Capture the cell that displays the provided text and extract its (x, y) central coordinate. 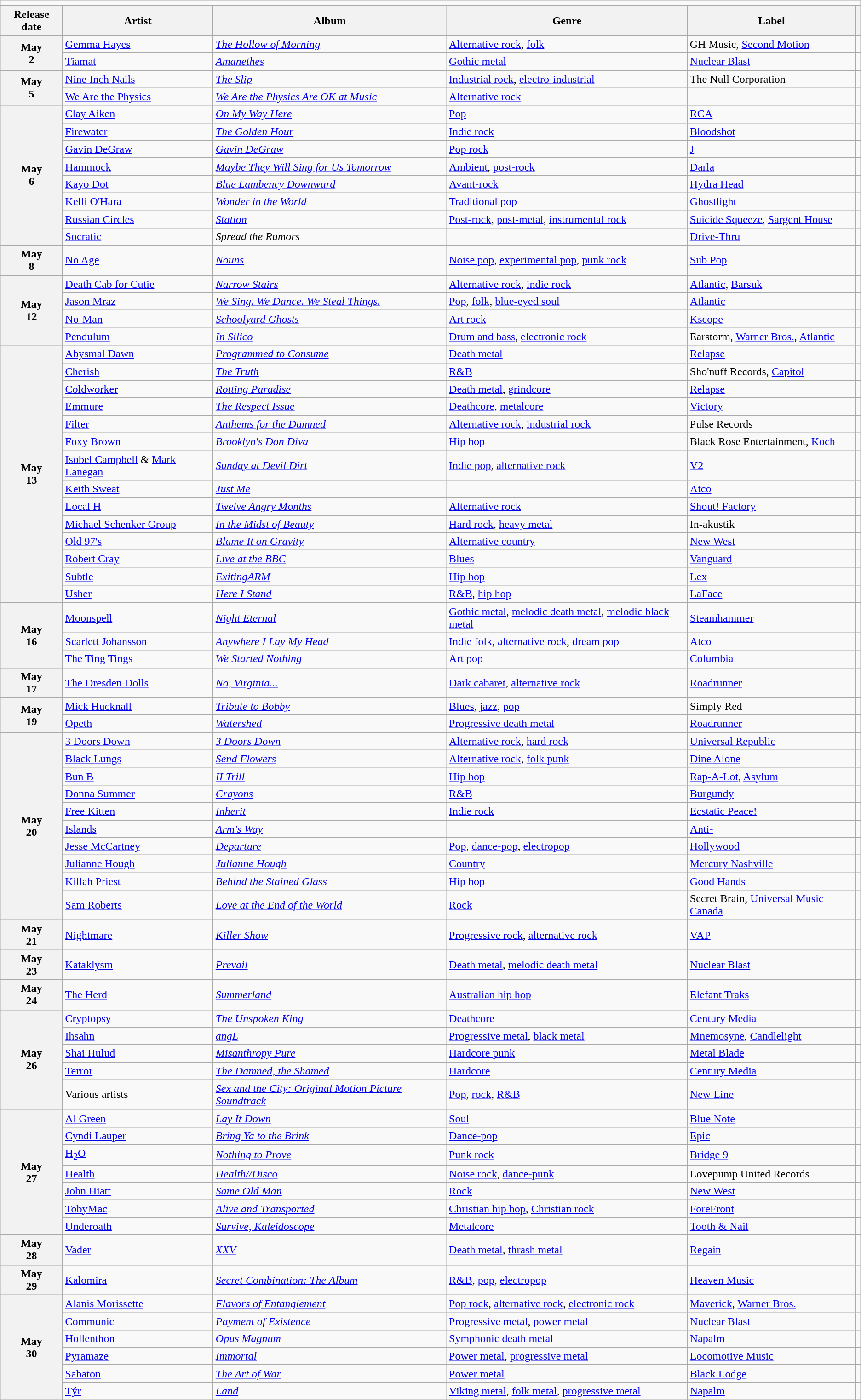
Tooth & Nail (771, 1226)
Ghostlight (771, 201)
Dark cabaret, alternative rock (567, 682)
Deathcore, metalcore (567, 406)
Blame It on Gravity (329, 542)
Hollenthon (138, 1338)
Inherit (329, 811)
Live at the BBC (329, 559)
Viking metal, folk metal, progressive metal (567, 1391)
Nothing to Prove (329, 1154)
Michael Schenker Group (138, 524)
Pop rock (567, 149)
Opeth (138, 724)
Robert Cray (138, 559)
May21 (31, 935)
In-akustik (771, 524)
Death Cab for Cutie (138, 284)
Moonspell (138, 618)
Nine Inch Nails (138, 79)
Islands (138, 829)
No-Man (138, 319)
Progressive death metal (567, 724)
Earstorm, Warner Bros., Atlantic (771, 337)
Lay It Down (329, 1118)
Elefant Traks (771, 995)
Darla (771, 166)
Noise rock, dance-punk (567, 1174)
Vanguard (771, 559)
V2 (771, 465)
Týr (138, 1391)
Maybe They Will Sing for Us Tomorrow (329, 166)
Locomotive Music (771, 1356)
Release date (31, 20)
Pop, rock, R&B (567, 1094)
Metalcore (567, 1226)
Traditional pop (567, 201)
Clay Aiken (138, 114)
May26 (31, 1059)
Blue Lambency Downward (329, 184)
No, Virginia... (329, 682)
ExitingARM (329, 577)
Hollywood (771, 846)
Old 97's (138, 542)
Opus Magnum (329, 1338)
Indie folk, alternative rock, dream pop (567, 641)
Bun B (138, 776)
Crayons (329, 794)
Artist (138, 20)
Immortal (329, 1356)
Black Lungs (138, 759)
Rotting Paradise (329, 389)
Behind the Stained Glass (329, 881)
Sam Roberts (138, 905)
Punk rock (567, 1154)
Kalomira (138, 1280)
Isobel Campbell & Mark Lanegan (138, 465)
Suicide Squeeze, Sargent House (771, 219)
Victory (771, 406)
Kayo Dot (138, 184)
XXV (329, 1250)
Cherish (138, 371)
R&B, pop, electropop (567, 1280)
Drive-Thru (771, 237)
Pop rock, alternative rock, electronic rock (567, 1303)
May8 (31, 260)
Jesse McCartney (138, 846)
Art pop (567, 659)
May30 (31, 1347)
Keith Sweat (138, 489)
The Hollow of Morning (329, 44)
Heaven Music (771, 1280)
Health (138, 1174)
Anthems for the Damned (329, 424)
Progressive metal, power metal (567, 1321)
Alternative rock, industrial rock (567, 424)
Kscope (771, 319)
R&B, hip hop (567, 594)
angL (329, 1036)
Sho'nuff Records, Capitol (771, 371)
Universal Republic (771, 741)
Mercury Nashville (771, 864)
Communic (138, 1321)
May23 (31, 965)
Socratic (138, 237)
Watershed (329, 724)
Jason Mraz (138, 302)
Shai Hulud (138, 1053)
II Trill (329, 776)
Survive, Kaleidoscope (329, 1226)
H2O (138, 1154)
Pendulum (138, 337)
Payment of Existence (329, 1321)
No Age (138, 260)
Ihsahn (138, 1036)
Genre (567, 20)
Simply Red (771, 706)
Coldworker (138, 389)
Pop (567, 114)
Abysmal Dawn (138, 354)
Bridge 9 (771, 1154)
Power metal, progressive metal (567, 1356)
The Truth (329, 371)
Schoolyard Ghosts (329, 319)
Black Rose Entertainment, Koch (771, 441)
Firewater (138, 131)
Black Lodge (771, 1373)
Alternative country (567, 542)
Death metal, melodic death metal (567, 965)
May24 (31, 995)
May17 (31, 682)
In the Midst of Beauty (329, 524)
May16 (31, 635)
Sabaton (138, 1373)
Kataklysm (138, 965)
Nightmare (138, 935)
Hardcore punk (567, 1053)
Tribute to Bobby (329, 706)
In Silico (329, 337)
Night Eternal (329, 618)
Symphonic death metal (567, 1338)
Anywhere I Lay My Head (329, 641)
Good Hands (771, 881)
Atlantic, Barsuk (771, 284)
The Damned, the Shamed (329, 1071)
Dance-pop (567, 1136)
Spread the Rumors (329, 237)
Progressive metal, black metal (567, 1036)
Secret Combination: The Album (329, 1280)
Epic (771, 1136)
The Art of War (329, 1373)
Regain (771, 1250)
Health//Disco (329, 1174)
Local H (138, 506)
Kelli O'Hara (138, 201)
TobyMac (138, 1209)
Al Green (138, 1118)
Death metal (567, 354)
May27 (31, 1172)
Brooklyn's Don Diva (329, 441)
Donna Summer (138, 794)
Maverick, Warner Bros. (771, 1303)
New Line (771, 1094)
Secret Brain, Universal Music Canada (771, 905)
Album (329, 20)
Gemma Hayes (138, 44)
Narrow Stairs (329, 284)
Subtle (138, 577)
John Hiatt (138, 1191)
Pulse Records (771, 424)
Just Me (329, 489)
Anti- (771, 829)
Land (329, 1391)
Bloodshot (771, 131)
Power metal (567, 1373)
May29 (31, 1280)
Steamhammer (771, 618)
Industrial rock, electro-industrial (567, 79)
Art rock (567, 319)
Sunday at Devil Dirt (329, 465)
We Sing. We Dance. We Steal Things. (329, 302)
May19 (31, 715)
Pop, folk, blue-eyed soul (567, 302)
Bring Ya to the Brink (329, 1136)
Misanthropy Pure (329, 1053)
Progressive rock, alternative rock (567, 935)
Killah Priest (138, 881)
Metal Blade (771, 1053)
Alternative rock, hard rock (567, 741)
May13 (31, 474)
Terror (138, 1071)
Various artists (138, 1094)
The Respect Issue (329, 406)
May20 (31, 826)
Arm's Way (329, 829)
Vader (138, 1250)
Burgundy (771, 794)
Gothic metal (567, 62)
Drum and bass, electronic rock (567, 337)
J (771, 149)
Hard rock, heavy metal (567, 524)
The Null Corporation (771, 79)
Dine Alone (771, 759)
May6 (31, 175)
Wonder in the World (329, 201)
Hammock (138, 166)
Gothic metal, melodic death metal, melodic black metal (567, 618)
Filter (138, 424)
Summerland (329, 995)
Scarlett Johansson (138, 641)
Blues (567, 559)
Ambient, post-rock (567, 166)
Indie pop, alternative rock (567, 465)
Alternative rock, folk (567, 44)
We Started Nothing (329, 659)
Label (771, 20)
Programmed to Consume (329, 354)
Free Kitten (138, 811)
Cyndi Lauper (138, 1136)
Cryptopsy (138, 1018)
Twelve Angry Months (329, 506)
Avant-rock (567, 184)
Pyramaze (138, 1356)
Christian hip hop, Christian rock (567, 1209)
Country (567, 864)
Alternative rock, folk punk (567, 759)
Underoath (138, 1226)
The Ting Tings (138, 659)
Love at the End of the World (329, 905)
Soul (567, 1118)
May5 (31, 88)
The Herd (138, 995)
Atlantic (771, 302)
Flavors of Entanglement (329, 1303)
Nouns (329, 260)
Lovepump United Records (771, 1174)
The Slip (329, 79)
Columbia (771, 659)
Post-rock, post-metal, instrumental rock (567, 219)
Amanethes (329, 62)
Russian Circles (138, 219)
Hardcore (567, 1071)
Blue Note (771, 1118)
We Are the Physics Are OK at Music (329, 97)
Alive and Transported (329, 1209)
We Are the Physics (138, 97)
RCA (771, 114)
GH Music, Second Motion (771, 44)
Australian hip hop (567, 995)
Usher (138, 594)
Here I Stand (329, 594)
Alanis Morissette (138, 1303)
The Unspoken King (329, 1018)
Mnemosyne, Candlelight (771, 1036)
Send Flowers (329, 759)
Station (329, 219)
Foxy Brown (138, 441)
Shout! Factory (771, 506)
Lex (771, 577)
May28 (31, 1250)
The Dresden Dolls (138, 682)
May2 (31, 53)
Alternative rock, indie rock (567, 284)
Pop, dance-pop, electropop (567, 846)
Prevail (329, 965)
Killer Show (329, 935)
LaFace (771, 594)
Departure (329, 846)
Noise pop, experimental pop, punk rock (567, 260)
Hydra Head (771, 184)
Sub Pop (771, 260)
The Golden Hour (329, 131)
Emmure (138, 406)
Death metal, thrash metal (567, 1250)
Tiamat (138, 62)
Sex and the City: Original Motion Picture Soundtrack (329, 1094)
ForeFront (771, 1209)
Rap-A-Lot, Asylum (771, 776)
May12 (31, 310)
VAP (771, 935)
On My Way Here (329, 114)
Ecstatic Peace! (771, 811)
Blues, jazz, pop (567, 706)
Death metal, grindcore (567, 389)
Deathcore (567, 1018)
Mick Hucknall (138, 706)
Same Old Man (329, 1191)
